Find where the given text appears and provide that cell's center as [x, y] coordinate. 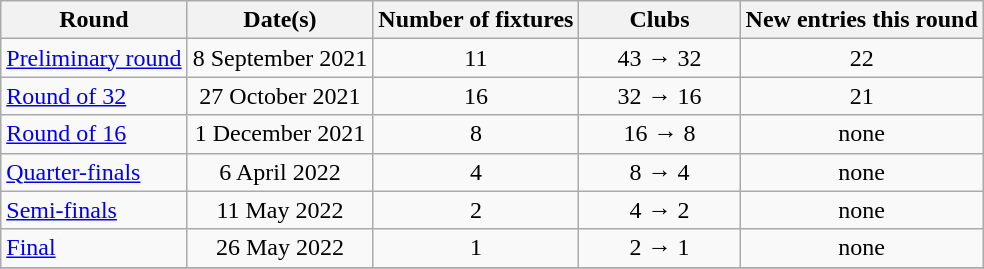
11 [476, 58]
Semi-finals [94, 210]
4 [476, 172]
26 May 2022 [280, 248]
21 [862, 96]
Round of 16 [94, 134]
8 [476, 134]
8 September 2021 [280, 58]
16 → 8 [660, 134]
27 October 2021 [280, 96]
2 [476, 210]
6 April 2022 [280, 172]
Round [94, 20]
Preliminary round [94, 58]
4 → 2 [660, 210]
22 [862, 58]
8 → 4 [660, 172]
43 → 32 [660, 58]
1 [476, 248]
Quarter-finals [94, 172]
New entries this round [862, 20]
2 → 1 [660, 248]
32 → 16 [660, 96]
Clubs [660, 20]
Round of 32 [94, 96]
11 May 2022 [280, 210]
16 [476, 96]
1 December 2021 [280, 134]
Final [94, 248]
Date(s) [280, 20]
Number of fixtures [476, 20]
